Return [X, Y] of the center of cell containing provided text 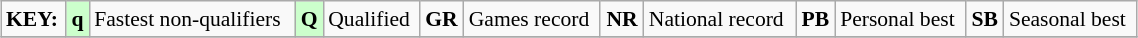
Fastest non-qualifiers [192, 19]
Games record [532, 19]
National record [720, 19]
q [78, 19]
Qualified [371, 19]
KEY: [34, 19]
Seasonal best [1070, 19]
Q [309, 19]
PB [816, 19]
GR [442, 19]
NR [622, 19]
SB [985, 19]
Personal best [900, 19]
